Determine the [X, Y] coordinate at the center of the cell enclosing the given text.  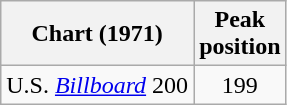
199 [240, 85]
U.S. Billboard 200 [98, 85]
Peakposition [240, 34]
Chart (1971) [98, 34]
